Pinpoint the cell where the given text exists, returning its [x, y] midpoint coordinate. 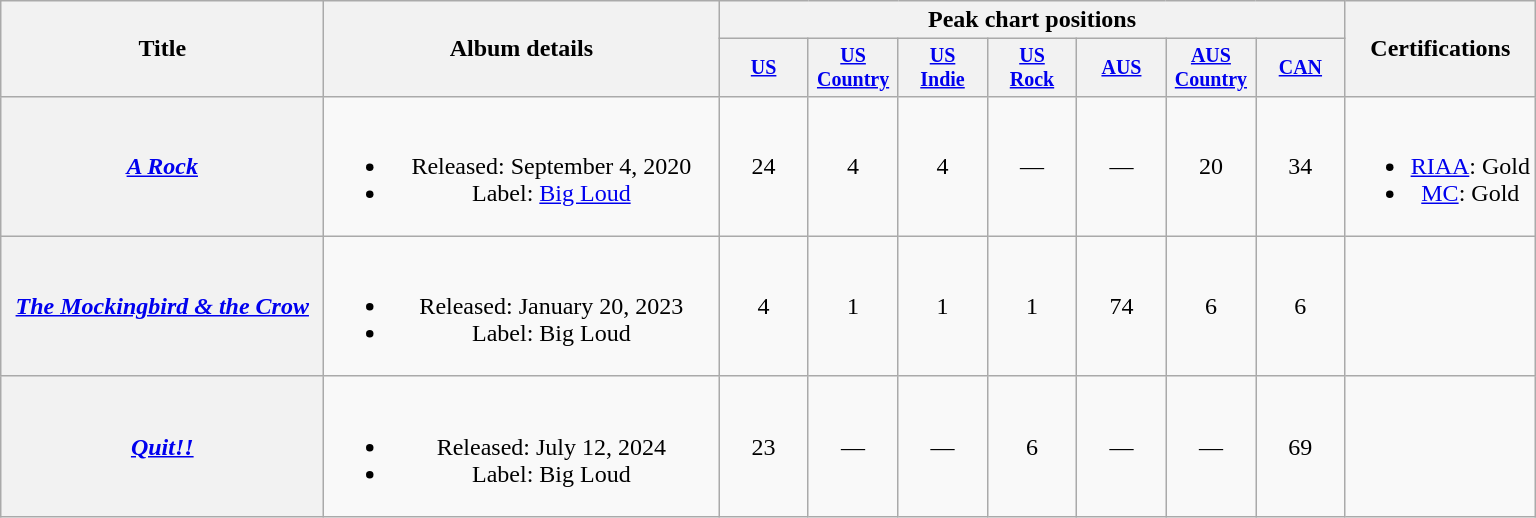
23 [764, 446]
Certifications [1440, 49]
A Rock [162, 166]
Released: January 20, 2023Label: Big Loud [522, 306]
RIAA: GoldMC: Gold [1440, 166]
USRock [1032, 68]
Released: July 12, 2024Label: Big Loud [522, 446]
74 [1122, 306]
AUSCountry [1210, 68]
Quit!! [162, 446]
AUS [1122, 68]
US Country [852, 68]
20 [1210, 166]
US [764, 68]
The Mockingbird & the Crow [162, 306]
69 [1300, 446]
CAN [1300, 68]
34 [1300, 166]
24 [764, 166]
Released: September 4, 2020Label: Big Loud [522, 166]
Peak chart positions [1032, 20]
USIndie [942, 68]
Album details [522, 49]
Title [162, 49]
